Identify which cell holds the provided text, then report its (x, y) central coordinate. 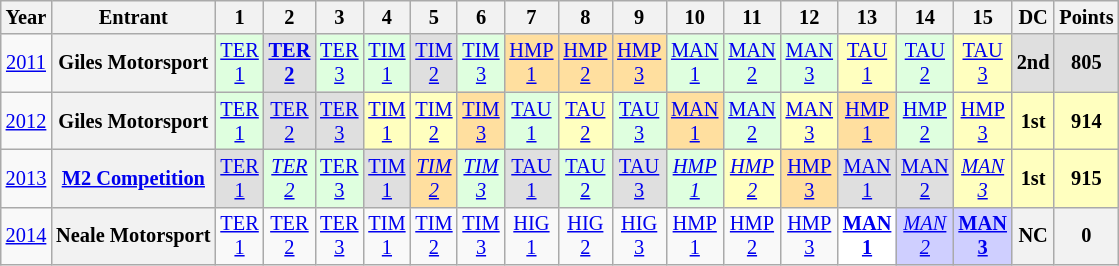
DC (1034, 17)
Year (26, 17)
HIG1 (532, 236)
2nd (1034, 63)
11 (752, 17)
5 (434, 17)
9 (639, 17)
HIG2 (585, 236)
12 (810, 17)
6 (480, 17)
13 (867, 17)
M2 Competition (133, 178)
HIG3 (639, 236)
915 (1086, 178)
7 (532, 17)
2012 (26, 121)
914 (1086, 121)
4 (386, 17)
2014 (26, 236)
Entrant (133, 17)
1 (239, 17)
805 (1086, 63)
2 (290, 17)
2013 (26, 178)
8 (585, 17)
10 (694, 17)
2011 (26, 63)
0 (1086, 236)
15 (982, 17)
3 (339, 17)
NC (1034, 236)
14 (924, 17)
Points (1086, 17)
Neale Motorsport (133, 236)
